Output the [x, y] coordinate of the center of the cell containing the given text.  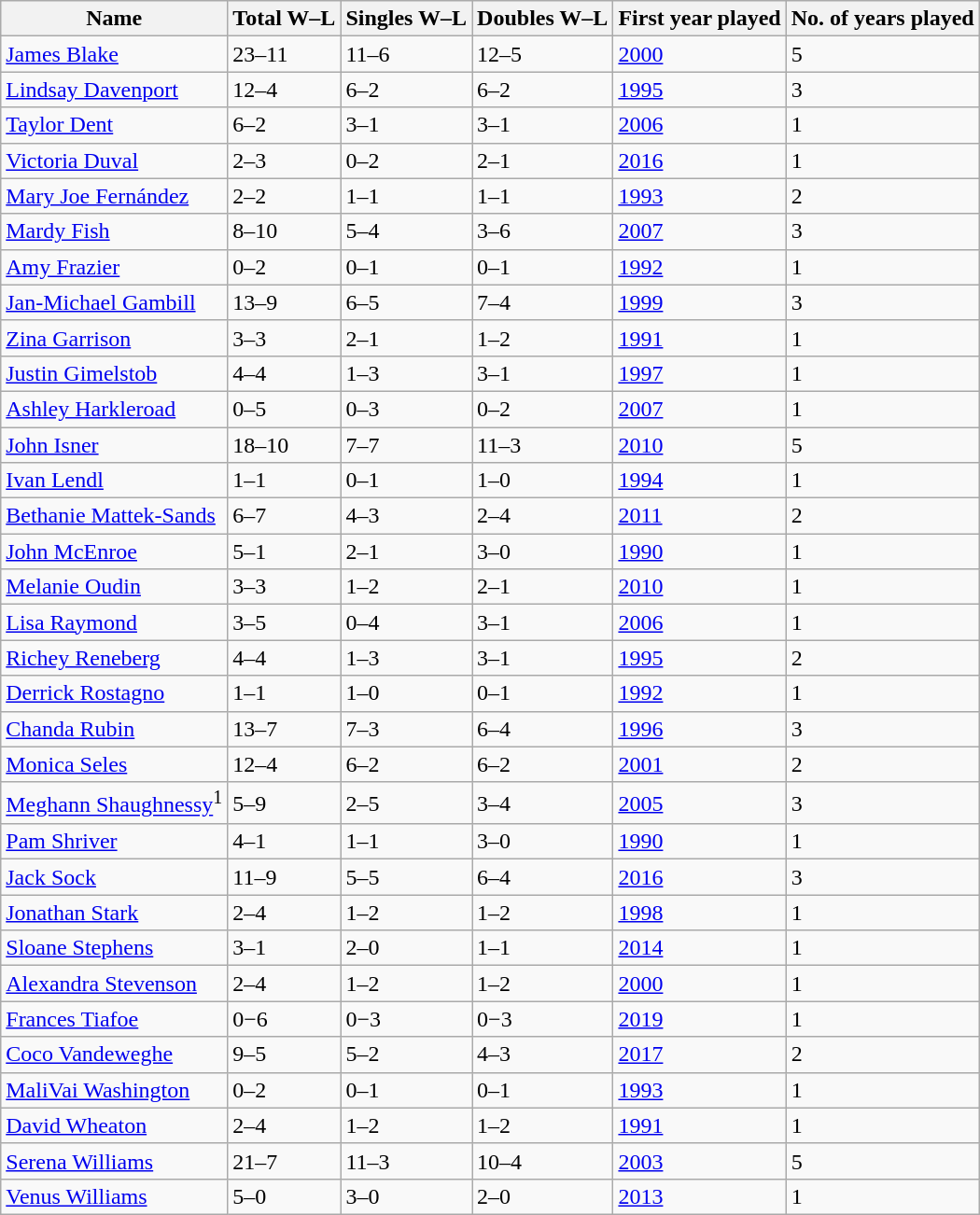
Derrick Rostagno [114, 693]
3–6 [543, 231]
2017 [700, 1054]
1999 [700, 302]
21–7 [284, 1161]
2013 [700, 1196]
Melanie Oudin [114, 587]
Ashley Harkleroad [114, 409]
Amy Frazier [114, 267]
4–1 [284, 842]
Sloane Stephens [114, 948]
0−6 [284, 1019]
Jonathan Stark [114, 913]
Lindsay Davenport [114, 90]
7–3 [407, 729]
5–1 [284, 552]
Coco Vandeweghe [114, 1054]
9–5 [284, 1054]
Jack Sock [114, 877]
0–3 [407, 409]
MaliVai Washington [114, 1090]
Lisa Raymond [114, 622]
First year played [700, 19]
1994 [700, 481]
1997 [700, 373]
John McEnroe [114, 552]
Frances Tiafoe [114, 1019]
11–9 [284, 877]
John Isner [114, 445]
James Blake [114, 54]
Singles W–L [407, 19]
Victoria Duval [114, 161]
Meghann Shaughnessy1 [114, 803]
6–7 [284, 516]
2019 [700, 1019]
Pam Shriver [114, 842]
Taylor Dent [114, 125]
13–9 [284, 302]
Serena Williams [114, 1161]
Name [114, 19]
10–4 [543, 1161]
2–3 [284, 161]
18–10 [284, 445]
Total W–L [284, 19]
1996 [700, 729]
7–4 [543, 302]
Bethanie Mattek-Sands [114, 516]
Monica Seles [114, 764]
2–2 [284, 196]
Mardy Fish [114, 231]
Mary Joe Fernández [114, 196]
6–5 [407, 302]
Richey Reneberg [114, 658]
13–7 [284, 729]
2001 [700, 764]
2011 [700, 516]
5–0 [284, 1196]
Alexandra Stevenson [114, 984]
0–5 [284, 409]
Ivan Lendl [114, 481]
8–10 [284, 231]
11–6 [407, 54]
Zina Garrison [114, 338]
1998 [700, 913]
5–2 [407, 1054]
5–4 [407, 231]
12–5 [543, 54]
Venus Williams [114, 1196]
2005 [700, 803]
No. of years played [883, 19]
0–4 [407, 622]
23–11 [284, 54]
Chanda Rubin [114, 729]
Jan-Michael Gambill [114, 302]
7–7 [407, 445]
5–9 [284, 803]
2–5 [407, 803]
Justin Gimelstob [114, 373]
2014 [700, 948]
2003 [700, 1161]
Doubles W–L [543, 19]
3–4 [543, 803]
5–5 [407, 877]
David Wheaton [114, 1125]
3–5 [284, 622]
